Capture the cell that displays the provided text and extract its [x, y] central coordinate. 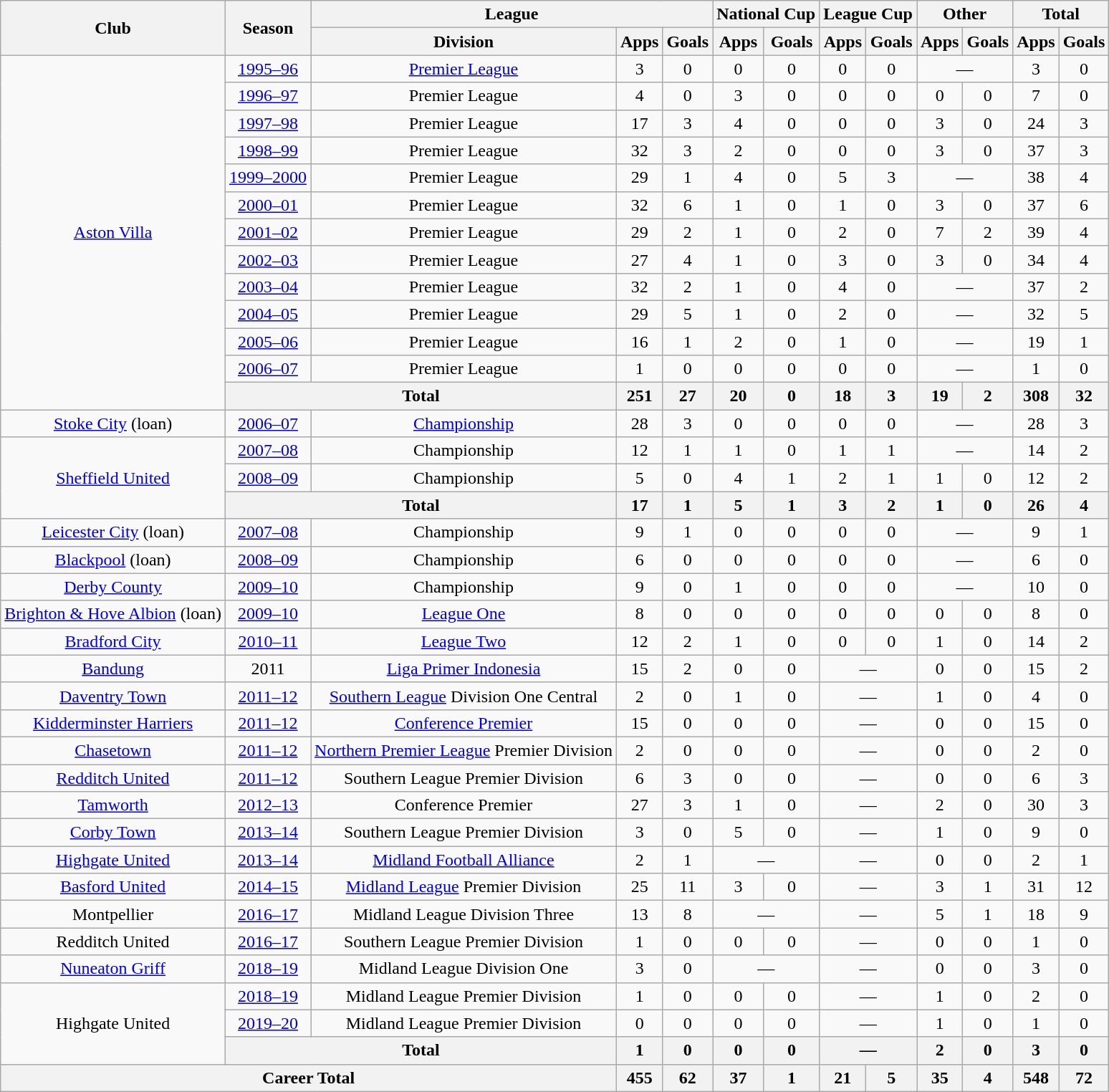
13 [639, 914]
League Cup [868, 14]
Northern Premier League Premier Division [464, 750]
Montpellier [113, 914]
30 [1036, 805]
39 [1036, 232]
251 [639, 396]
20 [739, 396]
Bradford City [113, 641]
34 [1036, 259]
38 [1036, 178]
26 [1036, 505]
1997–98 [268, 123]
2005–06 [268, 342]
31 [1036, 887]
1998–99 [268, 150]
1999–2000 [268, 178]
24 [1036, 123]
62 [688, 1078]
2003–04 [268, 287]
Season [268, 28]
League Two [464, 641]
Division [464, 42]
10 [1036, 587]
National Cup [767, 14]
2014–15 [268, 887]
16 [639, 342]
Southern League Division One Central [464, 696]
2004–05 [268, 314]
Sheffield United [113, 478]
Aston Villa [113, 232]
1995–96 [268, 69]
League One [464, 614]
League [512, 14]
308 [1036, 396]
2002–03 [268, 259]
Midland League Division One [464, 969]
Bandung [113, 669]
Stoke City (loan) [113, 423]
2001–02 [268, 232]
2019–20 [268, 1023]
25 [639, 887]
Other [965, 14]
2000–01 [268, 205]
455 [639, 1078]
Basford United [113, 887]
21 [842, 1078]
1996–97 [268, 96]
72 [1084, 1078]
Club [113, 28]
2011 [268, 669]
Brighton & Hove Albion (loan) [113, 614]
548 [1036, 1078]
Chasetown [113, 750]
2012–13 [268, 805]
Liga Primer Indonesia [464, 669]
Midland League Division Three [464, 914]
Blackpool (loan) [113, 560]
Kidderminster Harriers [113, 723]
Corby Town [113, 833]
Nuneaton Griff [113, 969]
11 [688, 887]
Career Total [309, 1078]
Tamworth [113, 805]
Leicester City (loan) [113, 532]
Daventry Town [113, 696]
35 [940, 1078]
2010–11 [268, 641]
Midland Football Alliance [464, 860]
Derby County [113, 587]
